Find where the given text appears and provide that cell's center as (X, Y) coordinate. 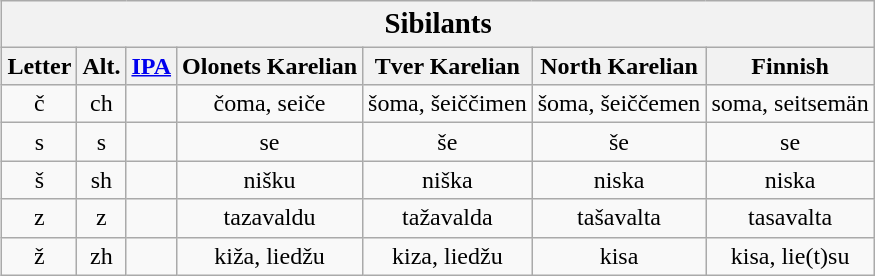
Letter (40, 66)
š (40, 180)
Finnish (790, 66)
šoma, šeiččemen (619, 104)
ž (40, 256)
Tver Karelian (448, 66)
niška (448, 180)
nišku (270, 180)
šoma, šeiččimen (448, 104)
tažavalda (448, 218)
tašavalta (619, 218)
ch (102, 104)
zh (102, 256)
kiža, liedžu (270, 256)
kiza, liedžu (448, 256)
Sibilants (438, 24)
č (40, 104)
čoma, seiče (270, 104)
kisa, lie(t)su (790, 256)
tasavalta (790, 218)
soma, seitsemän (790, 104)
sh (102, 180)
Olonets Karelian (270, 66)
kisa (619, 256)
IPA (152, 66)
Alt. (102, 66)
North Karelian (619, 66)
tazavaldu (270, 218)
